From the cell containing the given text, extract its center point as [x, y] coordinate. 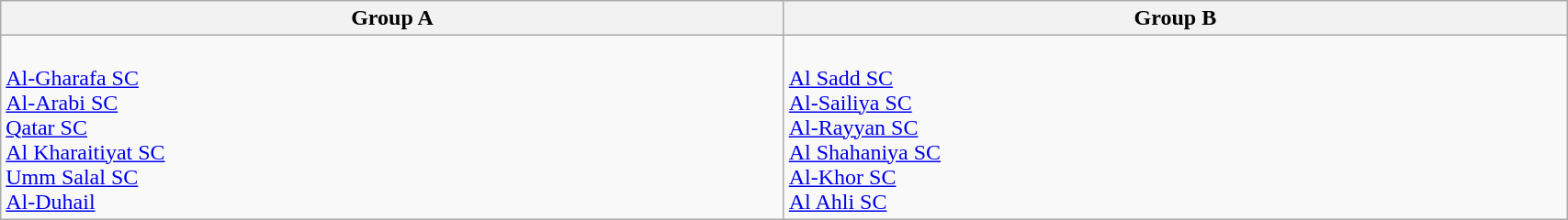
Group A [392, 18]
Group B [1175, 18]
Al Sadd SC Al-Sailiya SC Al-Rayyan SC Al Shahaniya SC Al-Khor SC Al Ahli SC [1175, 127]
Al-Gharafa SC Al-Arabi SC Qatar SC Al Kharaitiyat SC Umm Salal SC Al-Duhail [392, 127]
